Find where the given text appears and provide that cell's center as [x, y] coordinate. 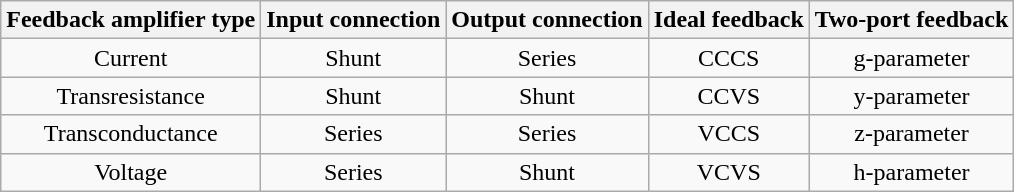
h-parameter [912, 172]
CCVS [728, 96]
VCVS [728, 172]
Ideal feedback [728, 20]
Input connection [354, 20]
Output connection [547, 20]
Current [131, 58]
Two-port feedback [912, 20]
g-parameter [912, 58]
y-parameter [912, 96]
Transconductance [131, 134]
Voltage [131, 172]
VCCS [728, 134]
z-parameter [912, 134]
Feedback amplifier type [131, 20]
Transresistance [131, 96]
CCCS [728, 58]
